Detect which cell encompasses the target text, then output its (X, Y) center coordinate. 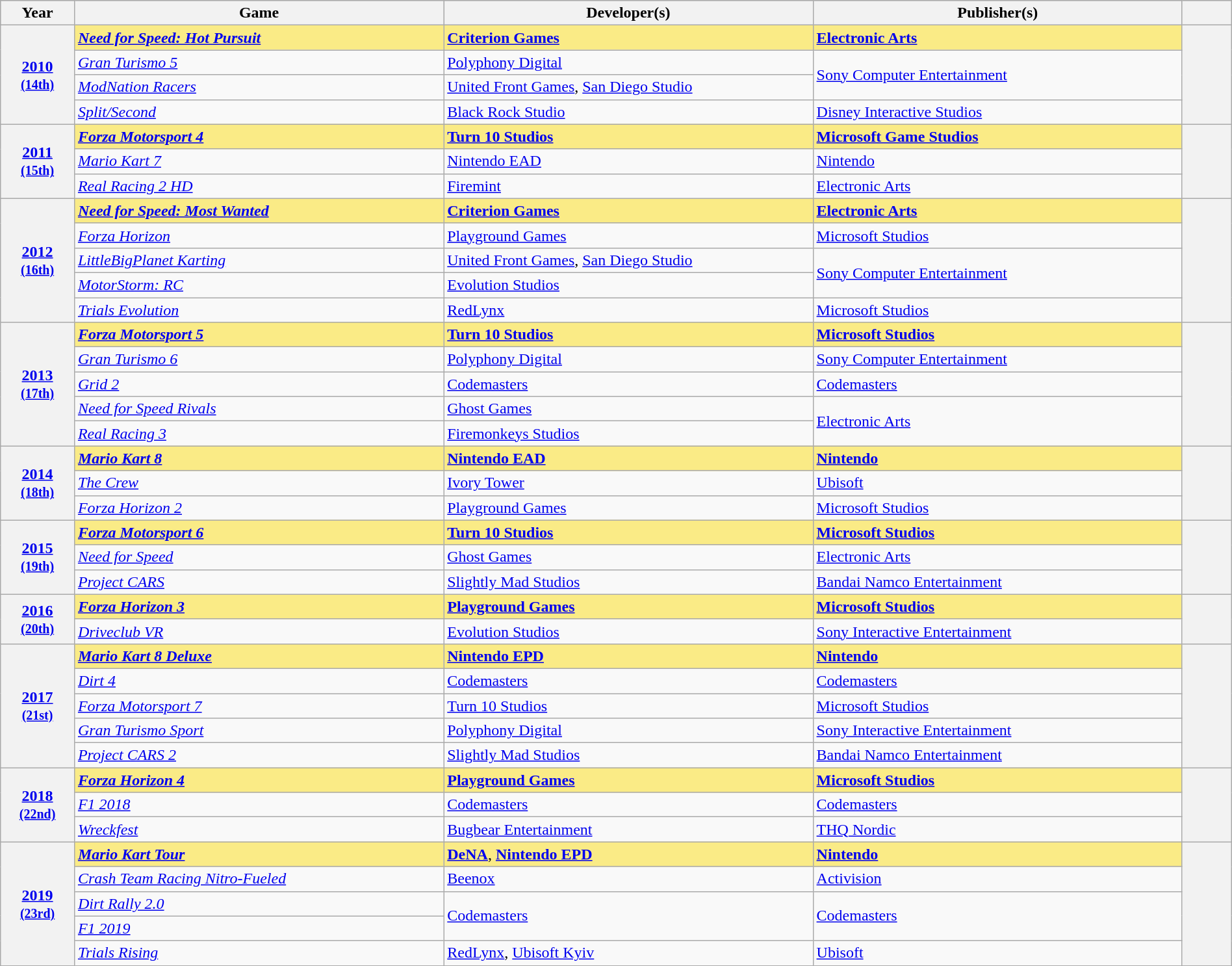
Beenox (628, 879)
Game (259, 13)
Developer(s) (628, 13)
Forza Motorsport 5 (259, 335)
Split/Second (259, 112)
Forza Motorsport 7 (259, 705)
2013 (17th) (38, 384)
Mario Kart 8 (259, 458)
2014 (18th) (38, 483)
Microsoft Game Studios (997, 137)
Publisher(s) (997, 13)
The Crew (259, 483)
Mario Kart 8 Deluxe (259, 656)
Mario Kart Tour (259, 854)
2018 (22nd) (38, 805)
Need for Speed: Hot Pursuit (259, 38)
LittleBigPlanet Karting (259, 260)
RedLynx (628, 310)
Real Racing 2 HD (259, 186)
Nintendo EPD (628, 656)
Forza Motorsport 6 (259, 532)
Forza Motorsport 4 (259, 137)
2016 (20th) (38, 619)
ModNation Racers (259, 87)
F1 2019 (259, 928)
Black Rock Studio (628, 112)
Crash Team Racing Nitro-Fueled (259, 879)
Trials Evolution (259, 310)
Forza Horizon 2 (259, 508)
RedLynx, Ubisoft Kyiv (628, 953)
Driveclub VR (259, 631)
Ivory Tower (628, 483)
Forza Horizon 3 (259, 607)
Bugbear Entertainment (628, 829)
2015 (19th) (38, 557)
Mario Kart 7 (259, 161)
Firemonkeys Studios (628, 434)
THQ Nordic (997, 829)
2011 (15th) (38, 161)
Wreckfest (259, 829)
Trials Rising (259, 953)
Need for Speed Rivals (259, 409)
Firemint (628, 186)
Project CARS (259, 582)
Gran Turismo Sport (259, 731)
Forza Horizon 4 (259, 780)
Need for Speed (259, 557)
2010 (14th) (38, 75)
2012 (16th) (38, 260)
Dirt Rally 2.0 (259, 904)
Grid 2 (259, 384)
DeNA, Nintendo EPD (628, 854)
Real Racing 3 (259, 434)
Gran Turismo 6 (259, 359)
MotorStorm: RC (259, 285)
Gran Turismo 5 (259, 62)
Forza Horizon (259, 235)
2019 (23rd) (38, 904)
Project CARS 2 (259, 755)
F1 2018 (259, 805)
Activision (997, 879)
Disney Interactive Studios (997, 112)
Need for Speed: Most Wanted (259, 211)
Year (38, 13)
Dirt 4 (259, 681)
2017 (21st) (38, 705)
